Detect which cell encompasses the target text, then output its [X, Y] center coordinate. 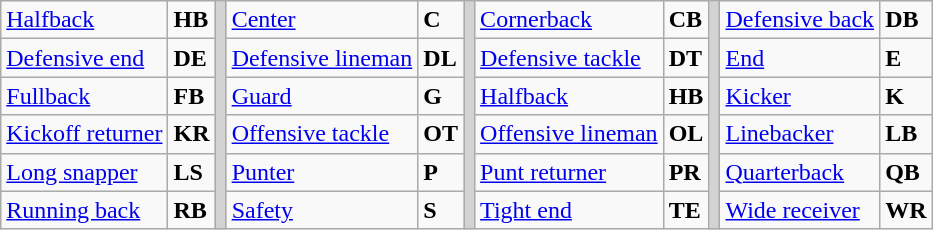
PR [686, 172]
P [441, 172]
Linebacker [800, 134]
Kickoff returner [84, 134]
WR [906, 210]
Kicker [800, 96]
C [441, 20]
OL [686, 134]
Safety [322, 210]
Long snapper [84, 172]
OT [441, 134]
Cornerback [570, 20]
Quarterback [800, 172]
Punt returner [570, 172]
Defensive back [800, 20]
QB [906, 172]
Defensive tackle [570, 58]
DT [686, 58]
DE [192, 58]
Defensive lineman [322, 58]
G [441, 96]
DB [906, 20]
FB [192, 96]
RB [192, 210]
LS [192, 172]
LB [906, 134]
Wide receiver [800, 210]
Offensive lineman [570, 134]
E [906, 58]
Tight end [570, 210]
DL [441, 58]
Defensive end [84, 58]
Offensive tackle [322, 134]
CB [686, 20]
TE [686, 210]
End [800, 58]
S [441, 210]
Center [322, 20]
Running back [84, 210]
Punter [322, 172]
Fullback [84, 96]
K [906, 96]
KR [192, 134]
Guard [322, 96]
